Output the [x, y] coordinate of the center of the cell containing the given text.  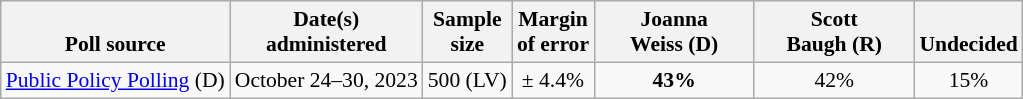
500 (LV) [468, 80]
October 24–30, 2023 [326, 80]
Marginof error [553, 32]
42% [834, 80]
Samplesize [468, 32]
JoannaWeiss (D) [674, 32]
Poll source [116, 32]
43% [674, 80]
ScottBaugh (R) [834, 32]
Date(s)administered [326, 32]
Undecided [968, 32]
Public Policy Polling (D) [116, 80]
15% [968, 80]
± 4.4% [553, 80]
